Find where the given text appears and provide that cell's center as (x, y) coordinate. 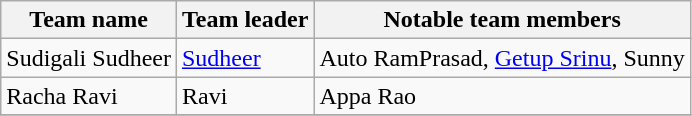
Notable team members (502, 20)
Racha Ravi (89, 96)
Auto RamPrasad, Getup Srinu, Sunny (502, 58)
Sudheer (244, 58)
Team leader (244, 20)
Ravi (244, 96)
Team name (89, 20)
Sudigali Sudheer (89, 58)
Appa Rao (502, 96)
